Identify which cell holds the provided text, then report its [X, Y] central coordinate. 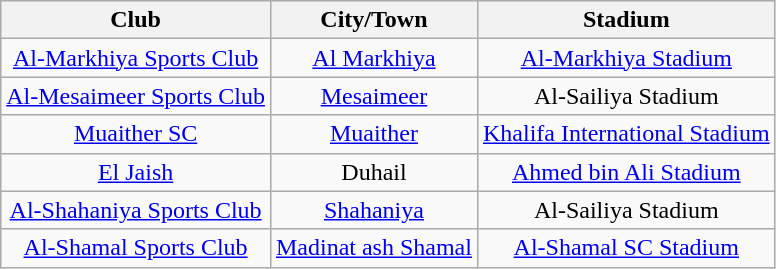
Al-Markhiya Sports Club [136, 58]
El Jaish [136, 172]
Stadium [626, 20]
Muaither [374, 134]
Al Markhiya [374, 58]
Al-Shamal SC Stadium [626, 248]
Duhail [374, 172]
Madinat ash Shamal [374, 248]
Khalifa International Stadium [626, 134]
Ahmed bin Ali Stadium [626, 172]
Mesaimeer [374, 96]
Muaither SC [136, 134]
Al-Shahaniya Sports Club [136, 210]
Club [136, 20]
Al-Shamal Sports Club [136, 248]
Al-Markhiya Stadium [626, 58]
City/Town [374, 20]
Al-Mesaimeer Sports Club [136, 96]
Shahaniya [374, 210]
